For the text-containing cell, return its midpoint in (x, y) coordinate format. 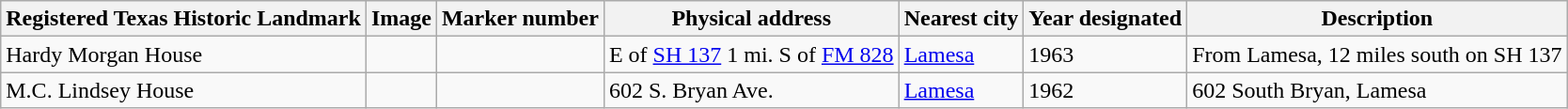
Hardy Morgan House (184, 54)
Registered Texas Historic Landmark (184, 19)
Image (400, 19)
From Lamesa, 12 miles south on SH 137 (1377, 54)
1963 (1105, 54)
Marker number (520, 19)
602 South Bryan, Lamesa (1377, 90)
602 S. Bryan Ave. (751, 90)
E of SH 137 1 mi. S of FM 828 (751, 54)
M.C. Lindsey House (184, 90)
1962 (1105, 90)
Physical address (751, 19)
Year designated (1105, 19)
Nearest city (961, 19)
Description (1377, 19)
